Identify which cell holds the provided text, then report its [X, Y] central coordinate. 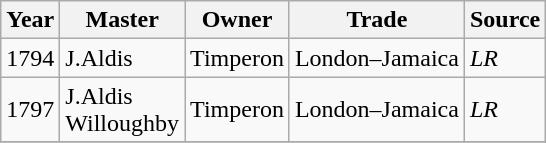
J.AldisWilloughby [122, 110]
Year [30, 20]
1797 [30, 110]
Trade [376, 20]
J.Aldis [122, 58]
Master [122, 20]
Source [504, 20]
Owner [238, 20]
1794 [30, 58]
